Extract the [X, Y] coordinate from the center of the cell holding the provided text.  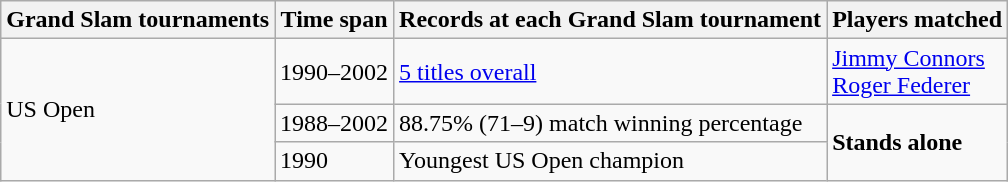
88.75% (71–9) match winning percentage [610, 123]
1988–2002 [334, 123]
5 titles overall [610, 72]
US Open [138, 110]
Jimmy ConnorsRoger Federer [918, 72]
Records at each Grand Slam tournament [610, 20]
Time span [334, 20]
1990–2002 [334, 72]
1990 [334, 161]
Youngest US Open champion [610, 161]
Players matched [918, 20]
Grand Slam tournaments [138, 20]
Stands alone [918, 142]
